From the cell containing the given text, extract its center point as [X, Y] coordinate. 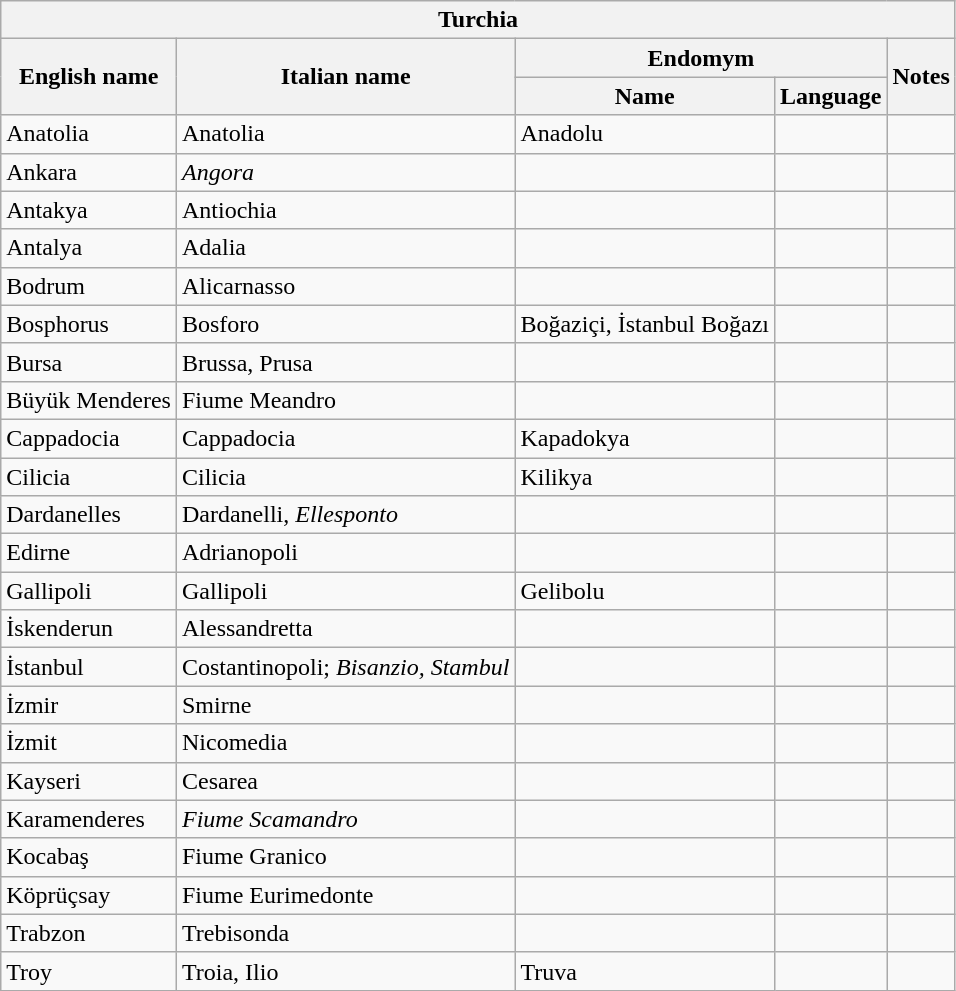
Karamenderes [89, 819]
İskenderun [89, 629]
Boğaziçi, İstanbul Boğazı [645, 324]
Cesarea [345, 781]
Brussa, Prusa [345, 362]
Antakya [89, 210]
Dardanelli, Ellesponto [345, 515]
Dardanelles [89, 515]
Nicomedia [345, 743]
Kayseri [89, 781]
Antiochia [345, 210]
Fiume Granico [345, 857]
Notes [921, 77]
Fiume Scamandro [345, 819]
Kocabaş [89, 857]
Kilikya [645, 477]
Edirne [89, 553]
Costantinopoli; Bisanzio, Stambul [345, 667]
Troy [89, 971]
Adalia [345, 248]
İstanbul [89, 667]
Endomym [701, 58]
Fiume Meandro [345, 400]
Bursa [89, 362]
Kapadokya [645, 438]
Alessandretta [345, 629]
Angora [345, 172]
Büyük Menderes [89, 400]
Fiume Eurimedonte [345, 895]
Bosforo [345, 324]
Alicarnasso [345, 286]
İzmir [89, 705]
Turchia [478, 20]
Trabzon [89, 933]
Gelibolu [645, 591]
İzmit [89, 743]
Troia, Ilio [345, 971]
Bosphorus [89, 324]
Antalya [89, 248]
Ankara [89, 172]
Language [831, 96]
English name [89, 77]
Italian name [345, 77]
Truva [645, 971]
Trebisonda [345, 933]
Köprüçsay [89, 895]
Name [645, 96]
Adrianopoli [345, 553]
Smirne [345, 705]
Anadolu [645, 134]
Bodrum [89, 286]
